Find where the given text appears and provide that cell's center as (X, Y) coordinate. 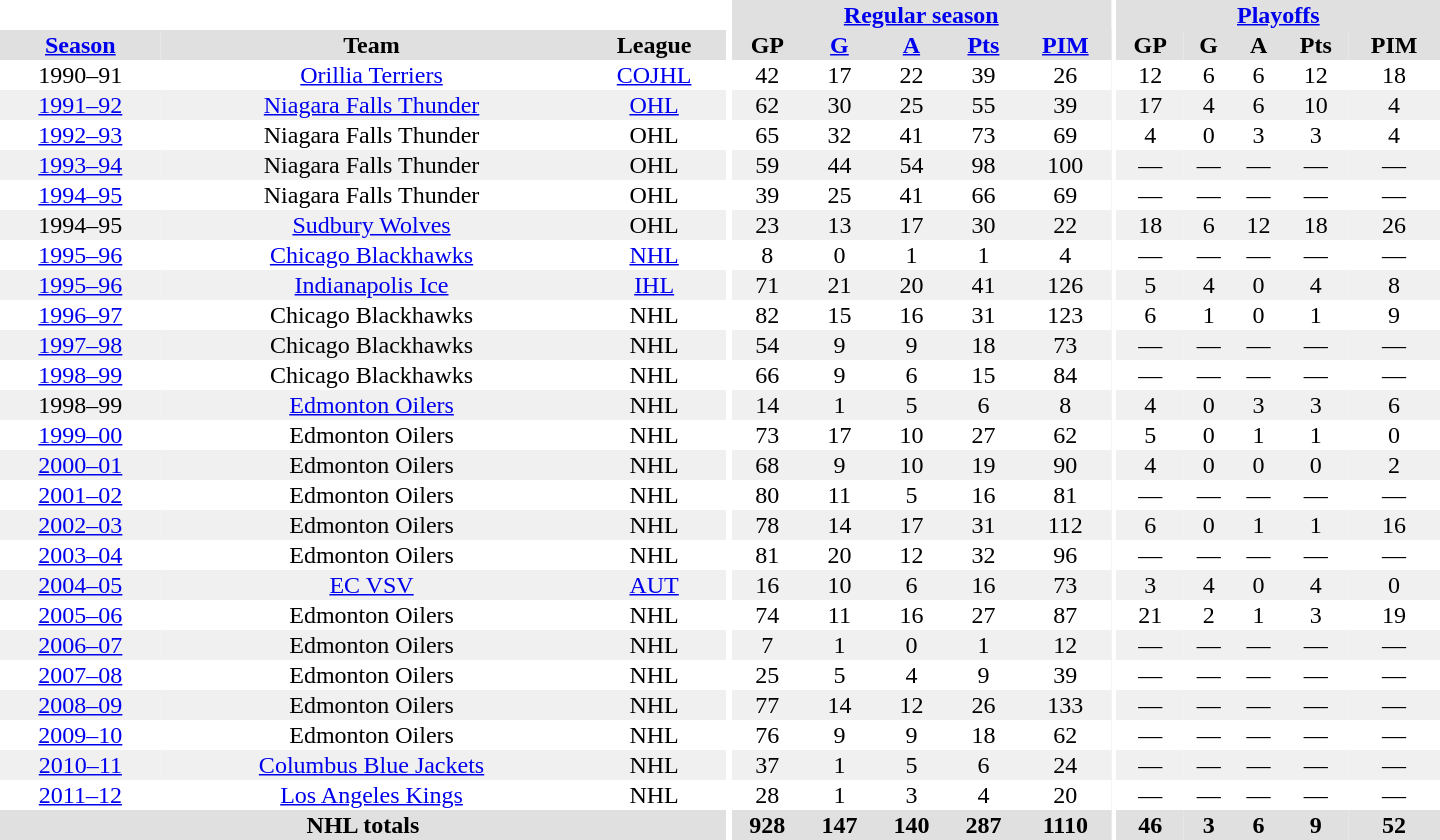
52 (1394, 825)
59 (767, 165)
87 (1065, 615)
65 (767, 135)
90 (1065, 465)
44 (839, 165)
2009–10 (80, 735)
1992–93 (80, 135)
Orillia Terriers (372, 75)
2002–03 (80, 525)
74 (767, 615)
1997–98 (80, 345)
Sudbury Wolves (372, 225)
126 (1065, 285)
IHL (654, 285)
1999–00 (80, 435)
78 (767, 525)
140 (911, 825)
Regular season (921, 15)
Indianapolis Ice (372, 285)
2004–05 (80, 585)
23 (767, 225)
EC VSV (372, 585)
84 (1065, 375)
NHL totals (363, 825)
68 (767, 465)
100 (1065, 165)
147 (839, 825)
28 (767, 795)
1993–94 (80, 165)
112 (1065, 525)
COJHL (654, 75)
71 (767, 285)
2008–09 (80, 705)
2007–08 (80, 675)
2011–12 (80, 795)
Columbus Blue Jackets (372, 765)
7 (767, 645)
55 (983, 105)
2010–11 (80, 765)
2005–06 (80, 615)
287 (983, 825)
46 (1150, 825)
Los Angeles Kings (372, 795)
1990–91 (80, 75)
77 (767, 705)
98 (983, 165)
AUT (654, 585)
2001–02 (80, 495)
24 (1065, 765)
Season (80, 45)
Playoffs (1278, 15)
76 (767, 735)
82 (767, 315)
13 (839, 225)
1991–92 (80, 105)
1110 (1065, 825)
League (654, 45)
42 (767, 75)
133 (1065, 705)
96 (1065, 555)
928 (767, 825)
123 (1065, 315)
2000–01 (80, 465)
1996–97 (80, 315)
Team (372, 45)
2006–07 (80, 645)
37 (767, 765)
80 (767, 495)
2003–04 (80, 555)
